Pinpoint the cell where the given text exists, returning its (X, Y) midpoint coordinate. 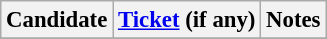
Candidate (57, 20)
Ticket (if any) (187, 20)
Notes (294, 20)
